From the cell containing the given text, extract its center point as (X, Y) coordinate. 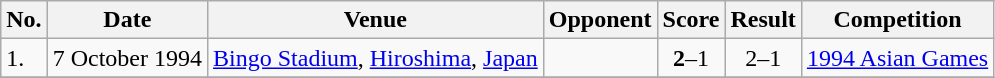
Competition (897, 20)
7 October 1994 (127, 58)
Date (127, 20)
Bingo Stadium, Hiroshima, Japan (376, 58)
No. (24, 20)
Opponent (600, 20)
Venue (376, 20)
1. (24, 58)
Result (763, 20)
Score (691, 20)
1994 Asian Games (897, 58)
